Return the [x, y] coordinate for the center point of the cell that contains the specified text.  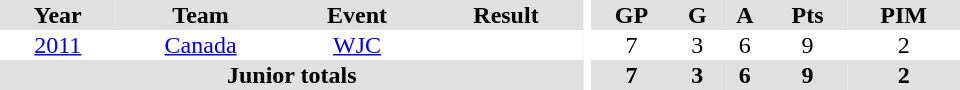
WJC [358, 45]
Pts [808, 15]
Year [58, 15]
Canada [201, 45]
PIM [904, 15]
2011 [58, 45]
Junior totals [292, 75]
A [745, 15]
G [698, 15]
Event [358, 15]
Result [506, 15]
Team [201, 15]
GP [631, 15]
